Provide the (X, Y) coordinate of the cell's center where the given text is located.  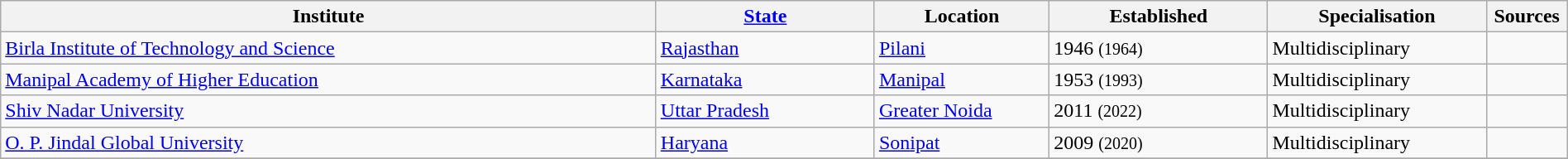
2011 (2022) (1159, 111)
Manipal Academy of Higher Education (329, 79)
2009 (2020) (1159, 142)
1946 (1964) (1159, 48)
State (765, 17)
Sources (1527, 17)
Rajasthan (765, 48)
O. P. Jindal Global University (329, 142)
Shiv Nadar University (329, 111)
Karnataka (765, 79)
Haryana (765, 142)
Uttar Pradesh (765, 111)
Institute (329, 17)
Greater Noida (961, 111)
Manipal (961, 79)
Pilani (961, 48)
Birla Institute of Technology and Science (329, 48)
1953 (1993) (1159, 79)
Specialisation (1377, 17)
Sonipat (961, 142)
Location (961, 17)
Established (1159, 17)
